Return the (x, y) coordinate for the center point of the cell that contains the specified text.  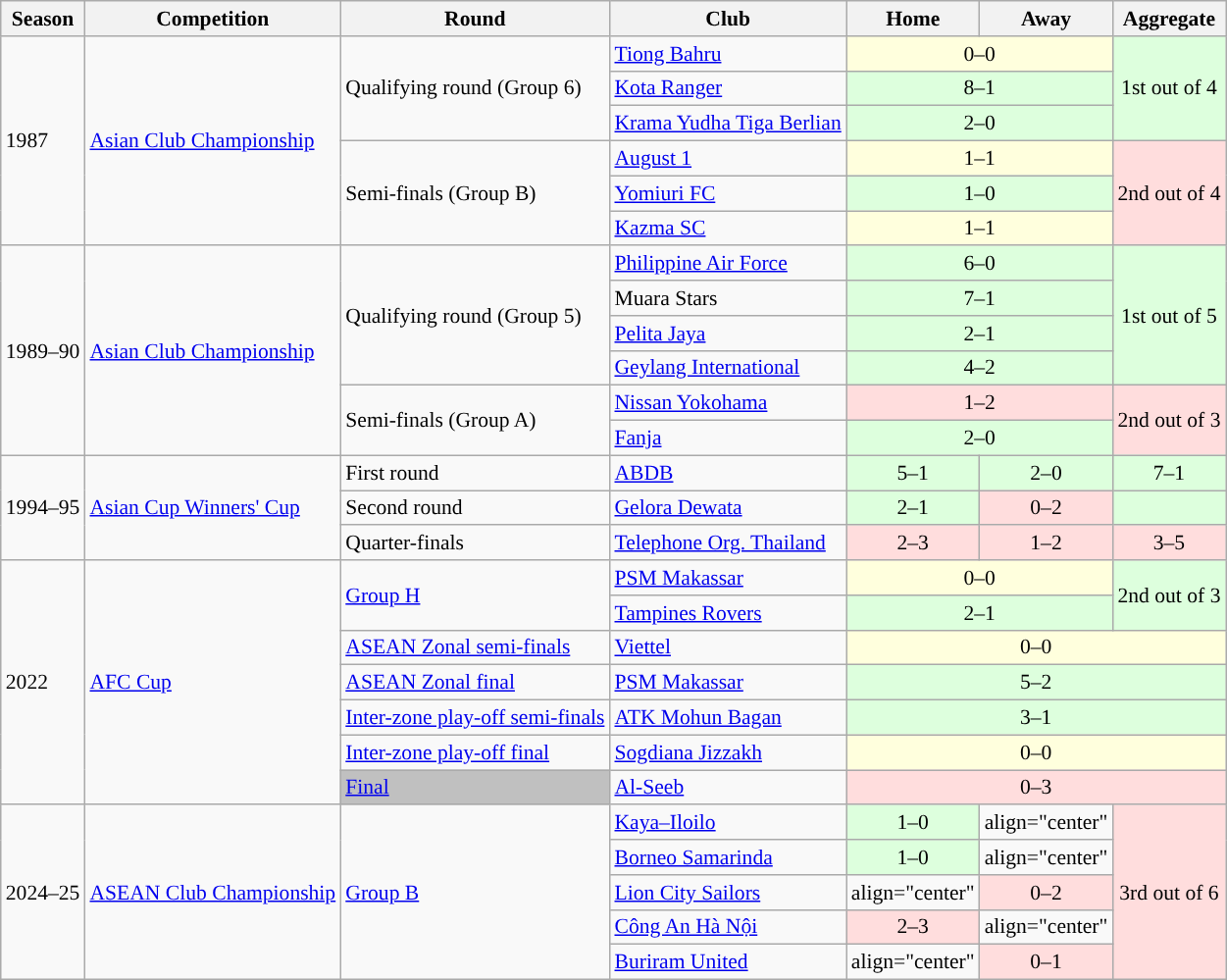
3rd out of 6 (1169, 893)
1994–95 (43, 508)
Second round (475, 508)
Semi-finals (Group B) (475, 194)
Công An Hà Nội (728, 927)
Fanja (728, 438)
Quarter-finals (475, 543)
0–3 (1036, 788)
Tampines Rovers (728, 613)
ASEAN Club Championship (212, 893)
1989–90 (43, 351)
6–0 (980, 264)
Semi-finals (Group A) (475, 420)
8–1 (980, 88)
Kazma SC (728, 229)
1st out of 5 (1169, 316)
Inter-zone play-off semi-finals (475, 718)
Lion City Sailors (728, 893)
3–1 (1036, 718)
AFC Cup (212, 683)
ASEAN Zonal semi-finals (475, 647)
5–1 (913, 473)
ABDB (728, 473)
Tiong Bahru (728, 54)
ASEAN Zonal final (475, 683)
Kaya–Iloilo (728, 823)
Borneo Samarinda (728, 857)
Al-Seeb (728, 788)
Pelita Jaya (728, 334)
Telephone Org. Thailand (728, 543)
3–5 (1169, 543)
ATK Mohun Bagan (728, 718)
Kota Ranger (728, 88)
Competition (212, 19)
August 1 (728, 159)
Gelora Dewata (728, 508)
Nissan Yokohama (728, 403)
Yomiuri FC (728, 193)
Philippine Air Force (728, 264)
Away (1047, 19)
Final (475, 788)
Viettel (728, 647)
Qualifying round (Group 5) (475, 316)
2022 (43, 683)
2024–25 (43, 893)
2nd out of 4 (1169, 194)
Geylang International (728, 368)
Inter-zone play-off final (475, 752)
1st out of 4 (1169, 88)
Krama Yudha Tiga Berlian (728, 124)
Aggregate (1169, 19)
Muara Stars (728, 298)
Season (43, 19)
Qualifying round (Group 6) (475, 88)
Sogdiana Jizzakh (728, 752)
Home (913, 19)
Round (475, 19)
Asian Cup Winners' Cup (212, 508)
5–2 (1036, 683)
Buriram United (728, 962)
Group H (475, 594)
Group B (475, 893)
0–1 (1047, 962)
Club (728, 19)
4–2 (980, 368)
First round (475, 473)
1987 (43, 141)
